Capture the cell that displays the provided text and extract its (X, Y) central coordinate. 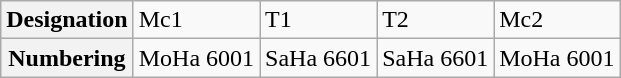
Numbering (67, 58)
T1 (318, 20)
Mc2 (557, 20)
T2 (436, 20)
Designation (67, 20)
Mc1 (196, 20)
